Search for the cell housing the specified text and yield its [X, Y] center coordinate. 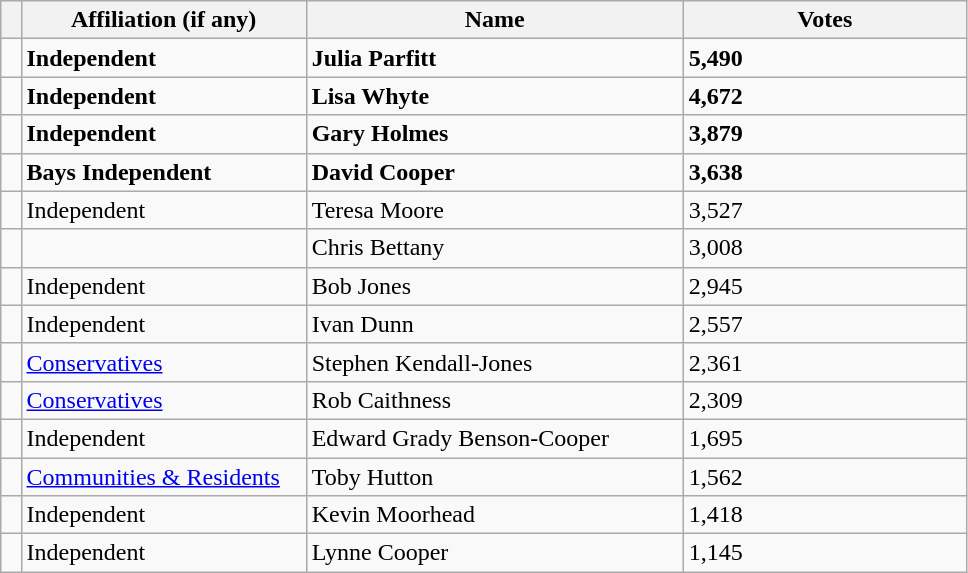
Stephen Kendall-Jones [494, 362]
Toby Hutton [494, 477]
1,562 [824, 477]
Name [494, 20]
Ivan Dunn [494, 324]
Votes [824, 20]
1,145 [824, 553]
Teresa Moore [494, 210]
2,557 [824, 324]
Gary Holmes [494, 134]
Affiliation (if any) [164, 20]
Lynne Cooper [494, 553]
Rob Caithness [494, 400]
Kevin Moorhead [494, 515]
Communities & Residents [164, 477]
2,361 [824, 362]
Edward Grady Benson-Cooper [494, 438]
3,527 [824, 210]
Lisa Whyte [494, 96]
3,879 [824, 134]
Bob Jones [494, 286]
4,672 [824, 96]
Julia Parfitt [494, 58]
3,008 [824, 248]
2,945 [824, 286]
Bays Independent [164, 172]
5,490 [824, 58]
1,418 [824, 515]
3,638 [824, 172]
David Cooper [494, 172]
2,309 [824, 400]
Chris Bettany [494, 248]
1,695 [824, 438]
